Provide the [X, Y] coordinate of the cell's center where the given text is located.  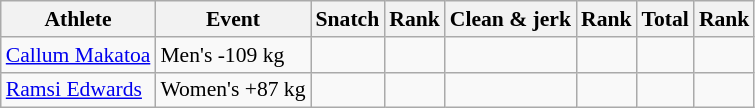
Snatch [348, 19]
Event [232, 19]
Women's +87 kg [232, 90]
Callum Makatoa [78, 55]
Clean & jerk [510, 19]
Ramsi Edwards [78, 90]
Athlete [78, 19]
Total [666, 19]
Men's -109 kg [232, 55]
